Determine the (x, y) coordinate at the center of the cell enclosing the given text.  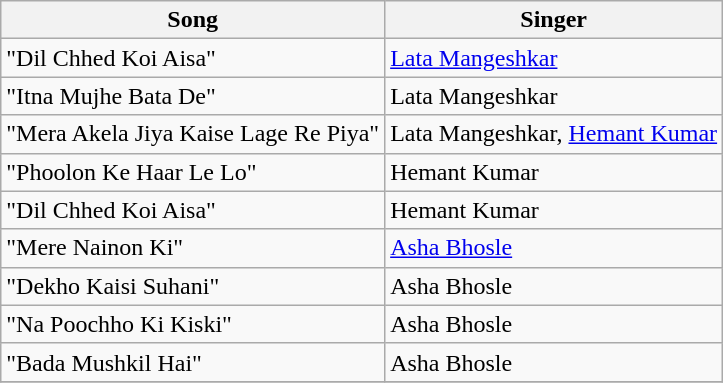
Song (193, 20)
"Phoolon Ke Haar Le Lo" (193, 172)
Lata Mangeshkar, Hemant Kumar (554, 134)
"Mere Nainon Ki" (193, 248)
"Mera Akela Jiya Kaise Lage Re Piya" (193, 134)
"Na Poochho Ki Kiski" (193, 324)
Singer (554, 20)
"Dekho Kaisi Suhani" (193, 286)
"Bada Mushkil Hai" (193, 362)
"Itna Mujhe Bata De" (193, 96)
